Extract the [x, y] coordinate from the center of the cell holding the provided text.  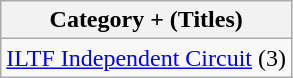
ILTF Independent Circuit (3) [146, 58]
Category + (Titles) [146, 20]
